Determine the [X, Y] coordinate at the center of the cell enclosing the given text.  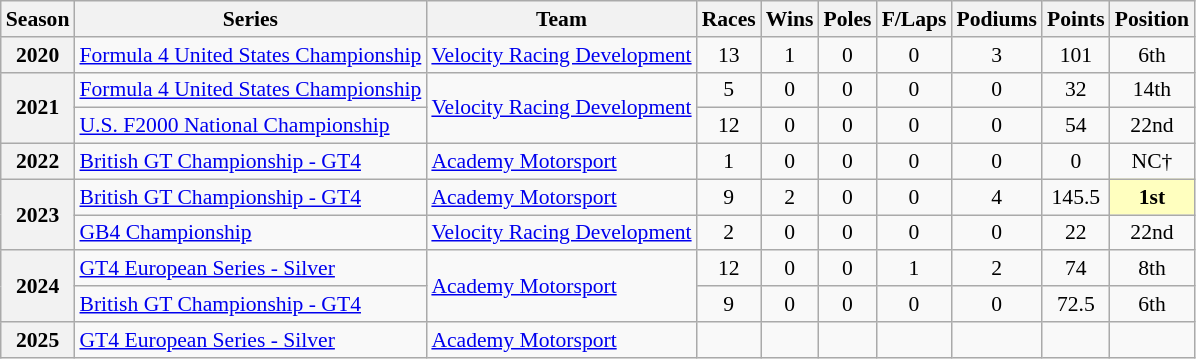
Wins [790, 19]
Team [561, 19]
2020 [38, 55]
U.S. F2000 National Championship [250, 126]
5 [729, 90]
Position [1152, 19]
8th [1152, 269]
4 [996, 197]
Points [1076, 19]
13 [729, 55]
Series [250, 19]
GB4 Championship [250, 233]
NC† [1152, 162]
14th [1152, 90]
74 [1076, 269]
32 [1076, 90]
2023 [38, 214]
Races [729, 19]
Season [38, 19]
145.5 [1076, 197]
2025 [38, 340]
3 [996, 55]
2021 [38, 108]
Poles [847, 19]
54 [1076, 126]
1st [1152, 197]
101 [1076, 55]
2022 [38, 162]
72.5 [1076, 304]
F/Laps [914, 19]
22 [1076, 233]
Podiums [996, 19]
2024 [38, 286]
